Capture the cell that displays the provided text and extract its (x, y) central coordinate. 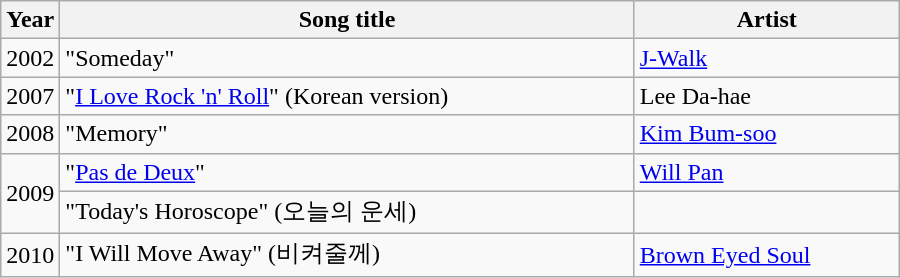
2008 (30, 134)
"I Love Rock 'n' Roll" (Korean version) (347, 96)
2002 (30, 58)
2007 (30, 96)
2009 (30, 194)
"I Will Move Away" (비켜줄께) (347, 256)
Year (30, 20)
Song title (347, 20)
Will Pan (766, 172)
"Memory" (347, 134)
2010 (30, 256)
"Today's Horoscope" (오늘의 운세) (347, 212)
Artist (766, 20)
"Someday" (347, 58)
J-Walk (766, 58)
Brown Eyed Soul (766, 256)
"Pas de Deux" (347, 172)
Kim Bum-soo (766, 134)
Lee Da-hae (766, 96)
